Search for the cell housing the specified text and yield its (x, y) center coordinate. 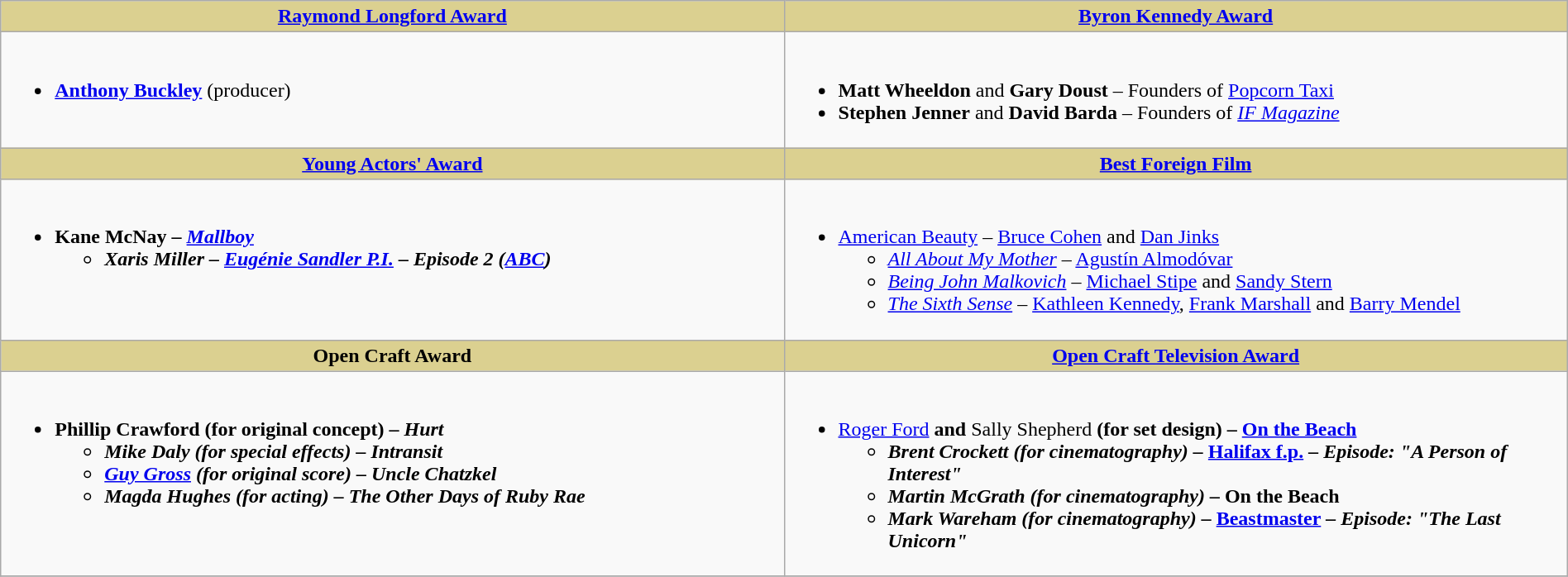
Matt Wheeldon and Gary Doust – Founders of Popcorn TaxiStephen Jenner and David Barda – Founders of IF Magazine (1176, 90)
Young Actors' Award (392, 164)
Byron Kennedy Award (1176, 17)
Open Craft Television Award (1176, 355)
Open Craft Award (392, 355)
Raymond Longford Award (392, 17)
Anthony Buckley (producer) (392, 90)
Kane McNay – MallboyXaris Miller – Eugénie Sandler P.I. – Episode 2 (ABC) (392, 260)
Best Foreign Film (1176, 164)
